Extract the [X, Y] coordinate from the center of the cell holding the provided text.  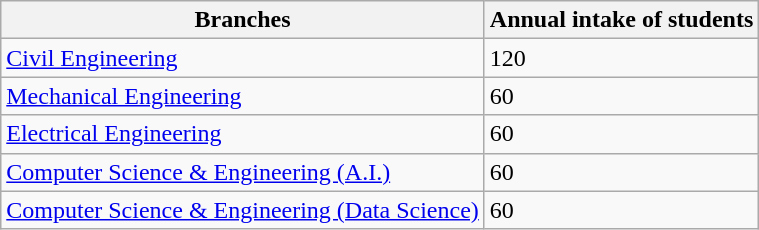
Electrical Engineering [243, 134]
Computer Science & Engineering (Data Science) [243, 210]
120 [621, 58]
Annual intake of students [621, 20]
Civil Engineering [243, 58]
Branches [243, 20]
Mechanical Engineering [243, 96]
Computer Science & Engineering (A.I.) [243, 172]
